Return the (X, Y) coordinate for the center point of the cell that contains the specified text.  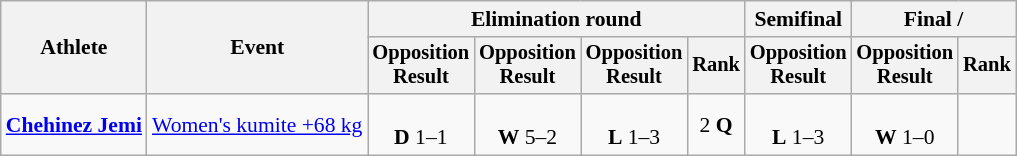
Chehinez Jemi (74, 124)
Athlete (74, 48)
Elimination round (556, 19)
W 5–2 (528, 124)
D 1–1 (422, 124)
Semifinal (798, 19)
Women's kumite +68 kg (258, 124)
Event (258, 48)
W 1–0 (904, 124)
Final / (933, 19)
2 Q (716, 124)
